Provide the (X, Y) coordinate of the cell's center where the given text is located.  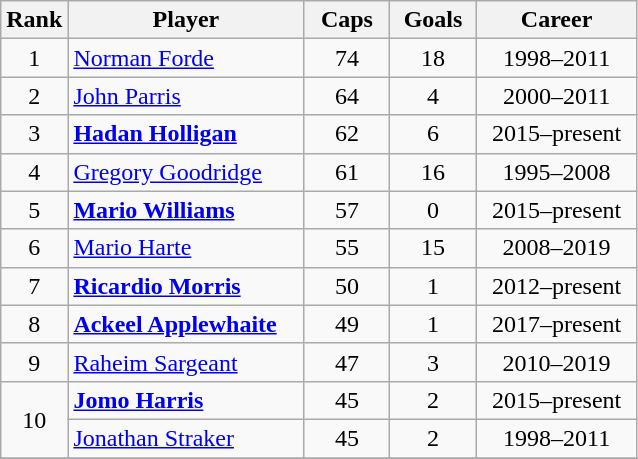
74 (347, 58)
64 (347, 96)
15 (433, 248)
55 (347, 248)
Ackeel Applewhaite (186, 324)
1995–2008 (556, 172)
49 (347, 324)
7 (34, 286)
Rank (34, 20)
Goals (433, 20)
57 (347, 210)
2008–2019 (556, 248)
Mario Williams (186, 210)
Career (556, 20)
2012–present (556, 286)
18 (433, 58)
16 (433, 172)
9 (34, 362)
2000–2011 (556, 96)
Mario Harte (186, 248)
50 (347, 286)
10 (34, 419)
John Parris (186, 96)
Caps (347, 20)
Norman Forde (186, 58)
8 (34, 324)
Jonathan Straker (186, 438)
Ricardio Morris (186, 286)
0 (433, 210)
5 (34, 210)
Jomo Harris (186, 400)
Player (186, 20)
61 (347, 172)
Hadan Holligan (186, 134)
62 (347, 134)
47 (347, 362)
Gregory Goodridge (186, 172)
Raheim Sargeant (186, 362)
2017–present (556, 324)
2010–2019 (556, 362)
